Return (X, Y) of the center of cell containing provided text 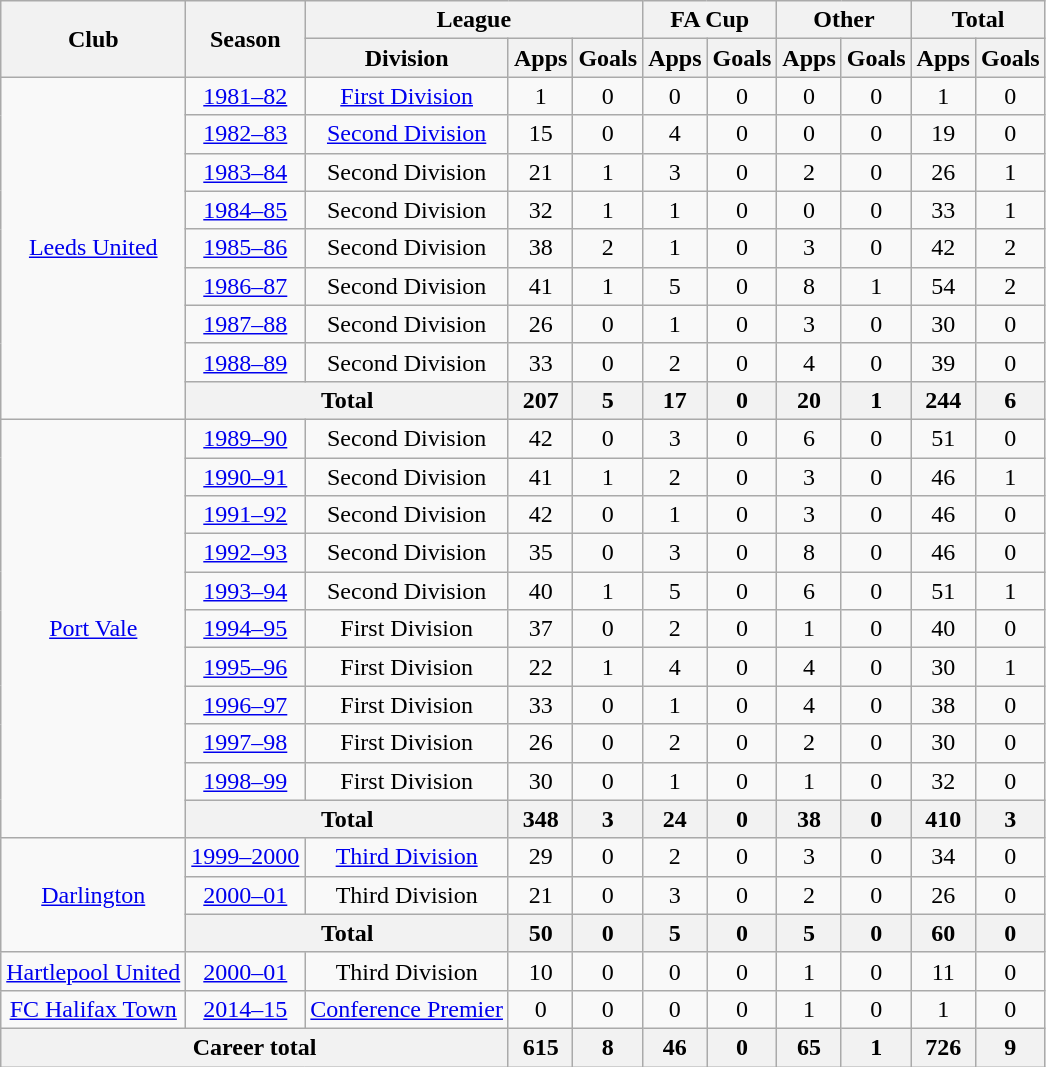
FA Cup (710, 20)
1981–82 (246, 96)
615 (540, 1047)
65 (809, 1047)
Season (246, 39)
39 (943, 362)
1984–85 (246, 210)
Darlington (94, 895)
Conference Premier (407, 1009)
37 (540, 629)
1996–97 (246, 705)
1992–93 (246, 553)
1998–99 (246, 781)
1983–84 (246, 172)
1994–95 (246, 629)
1993–94 (246, 591)
29 (540, 857)
11 (943, 971)
2014–15 (246, 1009)
Leeds United (94, 248)
1985–86 (246, 248)
1982–83 (246, 134)
50 (540, 933)
60 (943, 933)
19 (943, 134)
Division (407, 58)
League (474, 20)
1991–92 (246, 515)
20 (809, 400)
17 (675, 400)
1995–96 (246, 667)
1989–90 (246, 438)
24 (675, 819)
348 (540, 819)
Hartlepool United (94, 971)
1987–88 (246, 324)
Other (844, 20)
34 (943, 857)
207 (540, 400)
244 (943, 400)
1997–98 (246, 743)
54 (943, 286)
15 (540, 134)
Career total (255, 1047)
10 (540, 971)
1990–91 (246, 477)
FC Halifax Town (94, 1009)
Club (94, 39)
1986–87 (246, 286)
35 (540, 553)
410 (943, 819)
9 (1010, 1047)
726 (943, 1047)
1999–2000 (246, 857)
Port Vale (94, 628)
1988–89 (246, 362)
22 (540, 667)
